Find where the given text appears and provide that cell's center as [x, y] coordinate. 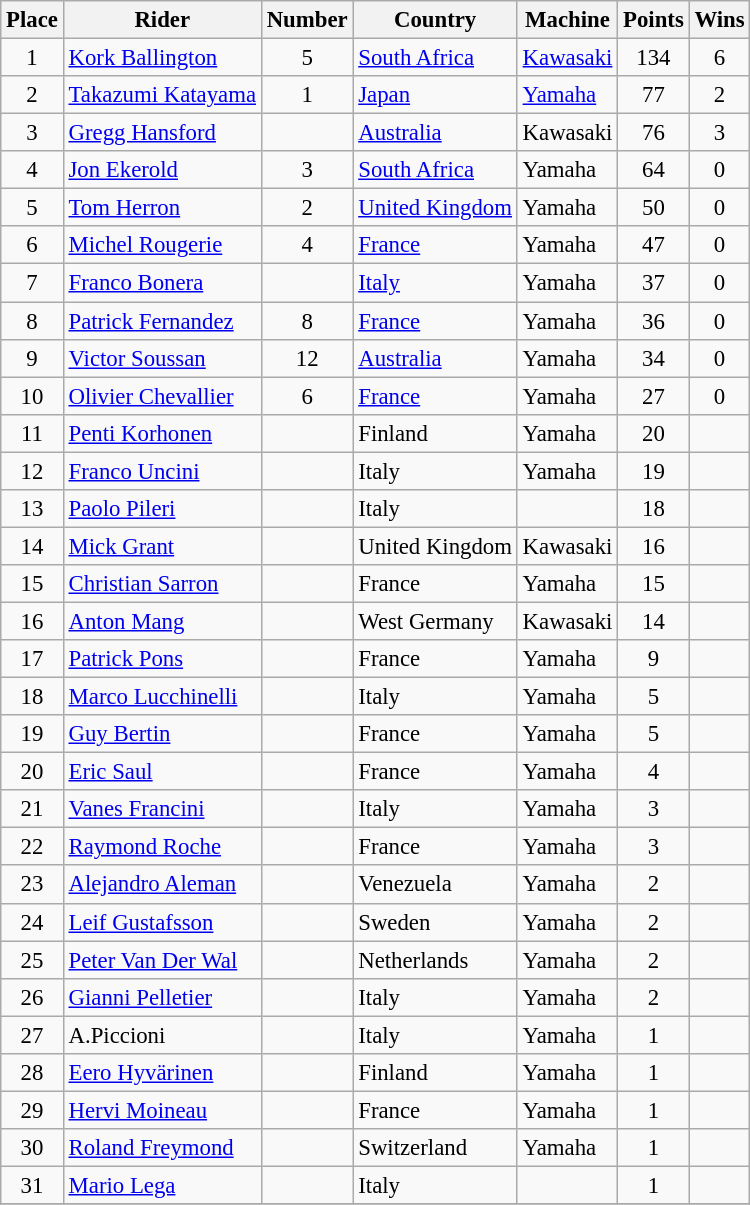
Alejandro Aleman [162, 885]
Jon Ekerold [162, 170]
Venezuela [435, 885]
10 [32, 396]
Marco Lucchinelli [162, 697]
West Germany [435, 621]
Anton Mang [162, 621]
76 [654, 133]
Mick Grant [162, 546]
Vanes Francini [162, 809]
Kork Ballington [162, 58]
Number [307, 20]
Japan [435, 95]
29 [32, 1110]
13 [32, 509]
7 [32, 283]
Leif Gustafsson [162, 922]
A.Piccioni [162, 1035]
Tom Herron [162, 208]
37 [654, 283]
22 [32, 847]
Mario Lega [162, 1185]
47 [654, 245]
Gianni Pelletier [162, 997]
Franco Uncini [162, 471]
24 [32, 922]
Place [32, 20]
17 [32, 659]
Christian Sarron [162, 584]
23 [32, 885]
36 [654, 321]
Penti Korhonen [162, 433]
11 [32, 433]
Olivier Chevallier [162, 396]
Patrick Fernandez [162, 321]
Netherlands [435, 960]
77 [654, 95]
Eric Saul [162, 772]
Michel Rougerie [162, 245]
Gregg Hansford [162, 133]
Wins [720, 20]
30 [32, 1148]
28 [32, 1073]
31 [32, 1185]
Peter Van Der Wal [162, 960]
Switzerland [435, 1148]
50 [654, 208]
Raymond Roche [162, 847]
Patrick Pons [162, 659]
Points [654, 20]
Takazumi Katayama [162, 95]
134 [654, 58]
Franco Bonera [162, 283]
Hervi Moineau [162, 1110]
25 [32, 960]
34 [654, 358]
Roland Freymond [162, 1148]
Victor Soussan [162, 358]
Sweden [435, 922]
Rider [162, 20]
Eero Hyvärinen [162, 1073]
Country [435, 20]
Guy Bertin [162, 734]
21 [32, 809]
64 [654, 170]
Machine [567, 20]
Paolo Pileri [162, 509]
26 [32, 997]
